Detect which cell encompasses the target text, then output its [x, y] center coordinate. 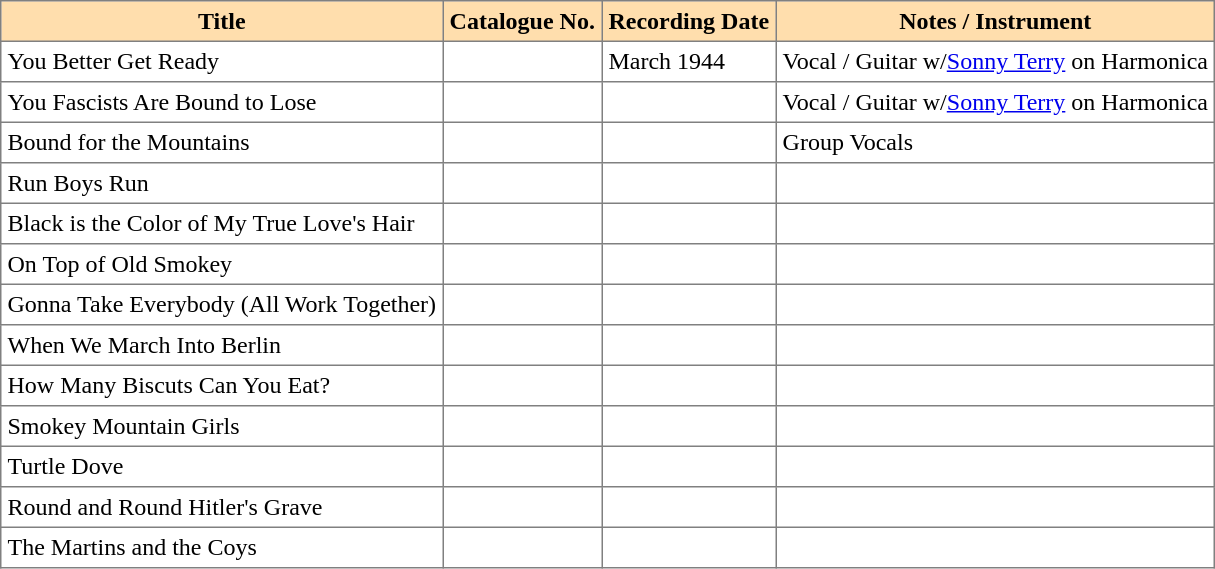
You Better Get Ready [222, 61]
Black is the Color of My True Love's Hair [222, 223]
Catalogue No. [522, 21]
Recording Date [689, 21]
Round and Round Hitler's Grave [222, 507]
How Many Biscuts Can You Eat? [222, 385]
March 1944 [689, 61]
The Martins and the Coys [222, 547]
Title [222, 21]
Notes / Instrument [996, 21]
Smokey Mountain Girls [222, 426]
Gonna Take Everybody (All Work Together) [222, 304]
When We March Into Berlin [222, 345]
You Fascists Are Bound to Lose [222, 102]
Run Boys Run [222, 183]
Bound for the Mountains [222, 142]
Turtle Dove [222, 466]
On Top of Old Smokey [222, 264]
Group Vocals [996, 142]
